Detect which cell encompasses the target text, then output its (X, Y) center coordinate. 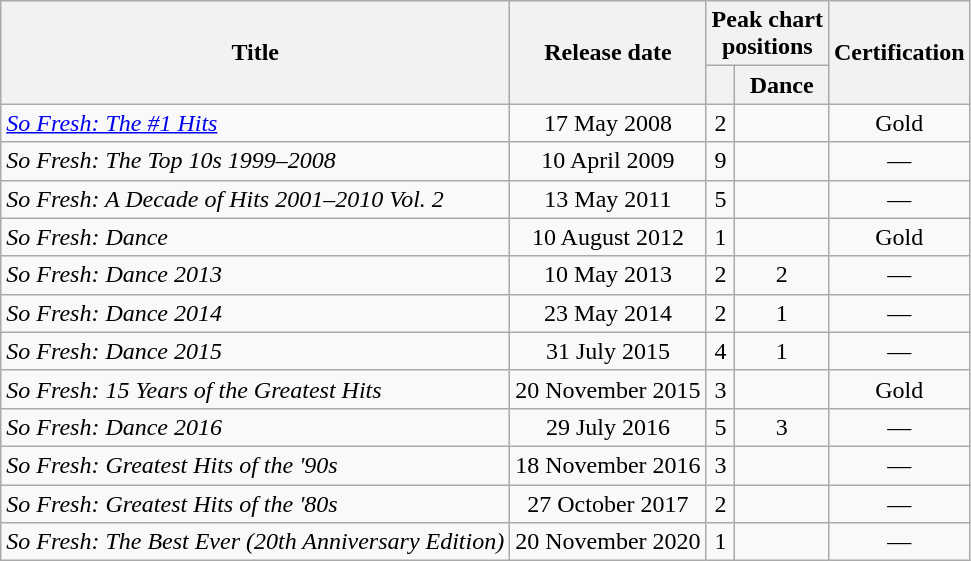
Peak chartpositions (767, 34)
10 August 2012 (608, 237)
So Fresh: A Decade of Hits 2001–2010 Vol. 2 (256, 199)
So Fresh: Dance 2016 (256, 427)
9 (720, 161)
4 (720, 351)
So Fresh: The #1 Hits (256, 123)
So Fresh: Greatest Hits of the '80s (256, 503)
Release date (608, 52)
20 November 2015 (608, 389)
29 July 2016 (608, 427)
So Fresh: Dance 2013 (256, 275)
13 May 2011 (608, 199)
Dance (782, 85)
So Fresh: 15 Years of the Greatest Hits (256, 389)
31 July 2015 (608, 351)
So Fresh: The Best Ever (20th Anniversary Edition) (256, 542)
So Fresh: Greatest Hits of the '90s (256, 465)
27 October 2017 (608, 503)
So Fresh: Dance 2014 (256, 313)
So Fresh: Dance (256, 237)
10 April 2009 (608, 161)
20 November 2020 (608, 542)
23 May 2014 (608, 313)
Title (256, 52)
17 May 2008 (608, 123)
10 May 2013 (608, 275)
18 November 2016 (608, 465)
Certification (899, 52)
So Fresh: The Top 10s 1999–2008 (256, 161)
So Fresh: Dance 2015 (256, 351)
